Provide the [X, Y] coordinate of the cell's center where the given text is located.  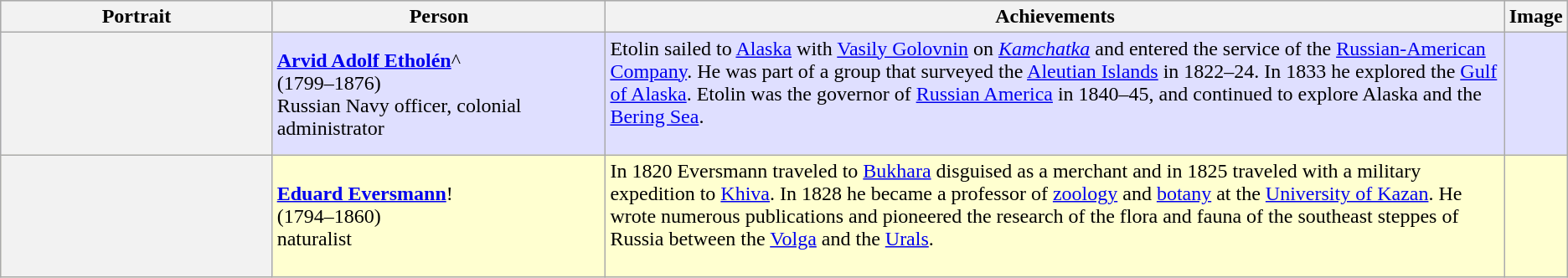
Arvid Adolf Etholén^(1799–1876)Russian Navy officer, colonial administrator [439, 94]
Person [439, 17]
Achievements [1055, 17]
Eduard Eversmann!(1794–1860)naturalist [439, 216]
Portrait [137, 17]
Image [1536, 17]
